Scan for the cell matching the given text and deliver its (x, y) coordinate at center. 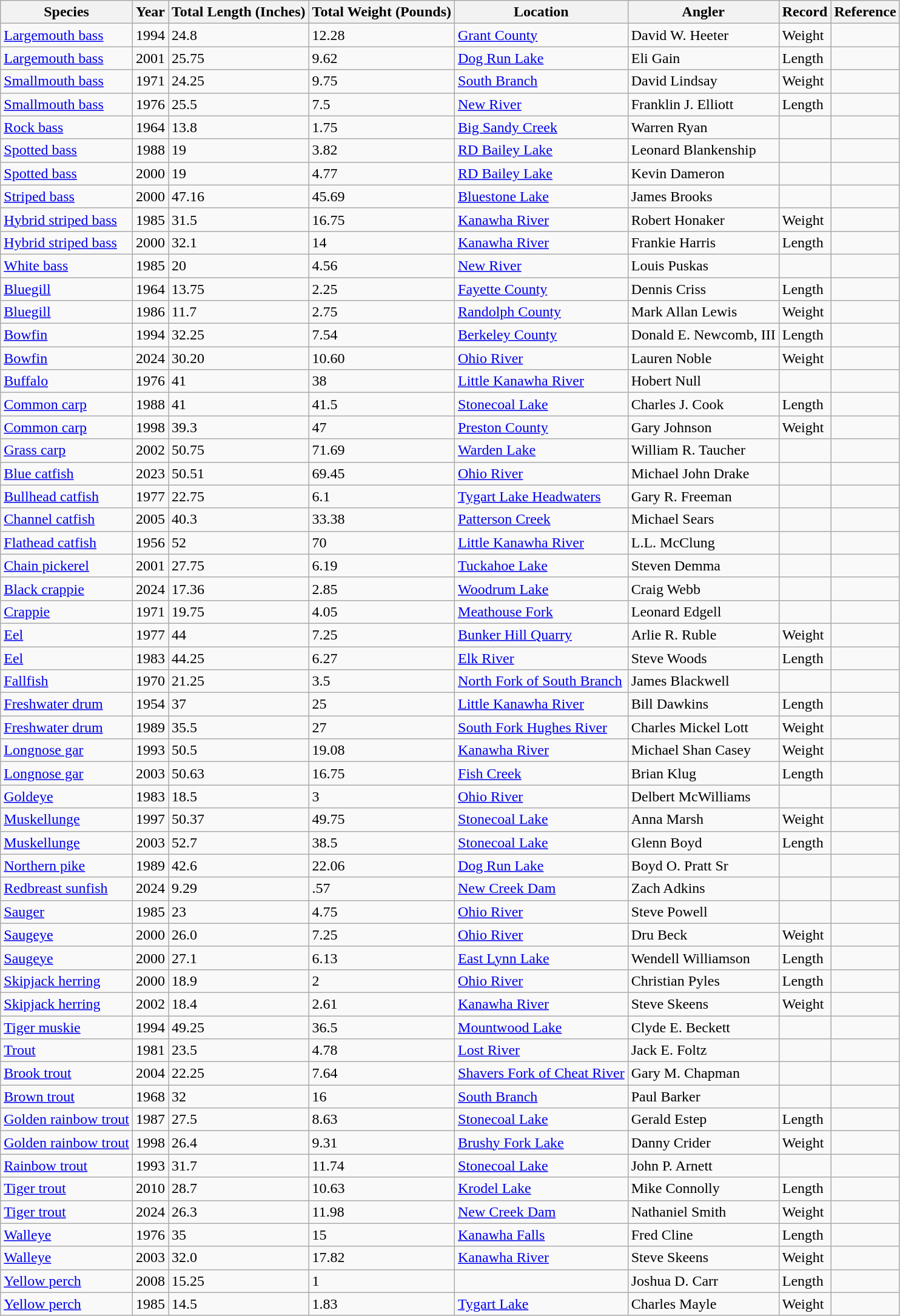
2004 (150, 1074)
9.75 (381, 81)
1.83 (381, 1304)
2010 (150, 1189)
22.75 (239, 496)
Mark Allan Lewis (704, 312)
42.6 (239, 866)
14 (381, 242)
L.L. McClung (704, 543)
Big Sandy Creek (542, 127)
9.29 (239, 889)
7.54 (381, 335)
17.82 (381, 1258)
Fish Creek (542, 773)
Glenn Boyd (704, 843)
32.1 (239, 242)
23 (239, 912)
33.38 (381, 519)
Wendell Williamson (704, 958)
1954 (150, 704)
3.82 (381, 150)
13.8 (239, 127)
39.3 (239, 427)
Mountwood Lake (542, 1027)
4.77 (381, 173)
7.64 (381, 1074)
White bass (67, 266)
Donald E. Newcomb, III (704, 335)
2.61 (381, 1004)
49.75 (381, 820)
50.63 (239, 773)
Tiger muskie (67, 1027)
4.75 (381, 912)
27.1 (239, 958)
6.13 (381, 958)
17.36 (239, 589)
Dennis Criss (704, 289)
Paul Barker (704, 1097)
31.7 (239, 1166)
Charles J. Cook (704, 404)
Lauren Noble (704, 358)
2.25 (381, 289)
Preston County (542, 427)
15.25 (239, 1281)
Berkeley County (542, 335)
2.85 (381, 589)
37 (239, 704)
James Blackwell (704, 681)
6.1 (381, 496)
Black crappie (67, 589)
Tygart Lake Headwaters (542, 496)
8.63 (381, 1120)
50.5 (239, 750)
Clyde E. Beckett (704, 1027)
47.16 (239, 196)
Sauger (67, 912)
6.19 (381, 566)
Arlie R. Ruble (704, 635)
Brushy Fork Lake (542, 1143)
Gary Johnson (704, 427)
Gary R. Freeman (704, 496)
Total Weight (Pounds) (381, 12)
70 (381, 543)
9.62 (381, 58)
Krodel Lake (542, 1189)
Patterson Creek (542, 519)
27.75 (239, 566)
Jack E. Foltz (704, 1050)
11.74 (381, 1166)
Location (542, 12)
30.20 (239, 358)
25 (381, 704)
4.56 (381, 266)
1956 (150, 543)
21.25 (239, 681)
Buffalo (67, 381)
Michael Shan Casey (704, 750)
Tuckahoe Lake (542, 566)
Craig Webb (704, 589)
Steve Powell (704, 912)
Grant County (542, 35)
Warden Lake (542, 450)
North Fork of South Branch (542, 681)
Fallfish (67, 681)
Striped bass (67, 196)
Flathead catfish (67, 543)
South Fork Hughes River (542, 727)
1 (381, 1281)
William R. Taucher (704, 450)
52 (239, 543)
Year (150, 12)
2008 (150, 1281)
32.0 (239, 1258)
2.75 (381, 312)
Fayette County (542, 289)
Kevin Dameron (704, 173)
David Lindsay (704, 81)
44 (239, 635)
Eli Gain (704, 58)
Elk River (542, 658)
20 (239, 266)
35.5 (239, 727)
Goldeye (67, 797)
Northern pike (67, 866)
Meathouse Fork (542, 612)
1.75 (381, 127)
.57 (381, 889)
27 (381, 727)
3.5 (381, 681)
26.3 (239, 1212)
10.60 (381, 358)
50.37 (239, 820)
2005 (150, 519)
32.25 (239, 335)
Bluestone Lake (542, 196)
4.78 (381, 1050)
10.63 (381, 1189)
Steve Woods (704, 658)
Grass carp (67, 450)
Frankie Harris (704, 242)
Steven Demma (704, 566)
Christian Pyles (704, 981)
John P. Arnett (704, 1166)
47 (381, 427)
28.7 (239, 1189)
Crappie (67, 612)
Dru Beck (704, 935)
Joshua D. Carr (704, 1281)
25.75 (239, 58)
Brown trout (67, 1097)
Louis Puskas (704, 266)
11.7 (239, 312)
Mike Connolly (704, 1189)
4.05 (381, 612)
2023 (150, 473)
7.5 (381, 104)
9.31 (381, 1143)
Boyd O. Pratt Sr (704, 866)
1981 (150, 1050)
Warren Ryan (704, 127)
Species (67, 12)
Nathaniel Smith (704, 1212)
24.8 (239, 35)
26.4 (239, 1143)
Lost River (542, 1050)
69.45 (381, 473)
Rainbow trout (67, 1166)
Bullhead catfish (67, 496)
Randolph County (542, 312)
Delbert McWilliams (704, 797)
22.25 (239, 1074)
Bunker Hill Quarry (542, 635)
2 (381, 981)
Reference (865, 12)
15 (381, 1235)
Blue catfish (67, 473)
Record (805, 12)
31.5 (239, 219)
1987 (150, 1120)
14.5 (239, 1304)
James Brooks (704, 196)
Charles Mayle (704, 1304)
Danny Crider (704, 1143)
24.25 (239, 81)
19.08 (381, 750)
18.5 (239, 797)
Channel catfish (67, 519)
49.25 (239, 1027)
David W. Heeter (704, 35)
Michael John Drake (704, 473)
11.98 (381, 1212)
Charles Mickel Lott (704, 727)
27.5 (239, 1120)
6.27 (381, 658)
Kanawha Falls (542, 1235)
38 (381, 381)
Chain pickerel (67, 566)
Anna Marsh (704, 820)
22.06 (381, 866)
Fred Cline (704, 1235)
19.75 (239, 612)
36.5 (381, 1027)
Gary M. Chapman (704, 1074)
Brian Klug (704, 773)
1997 (150, 820)
Redbreast sunfish (67, 889)
Total Length (Inches) (239, 12)
45.69 (381, 196)
Tygart Lake (542, 1304)
50.51 (239, 473)
40.3 (239, 519)
1968 (150, 1097)
71.69 (381, 450)
52.7 (239, 843)
Woodrum Lake (542, 589)
23.5 (239, 1050)
41.5 (381, 404)
Robert Honaker (704, 219)
50.75 (239, 450)
26.0 (239, 935)
Leonard Blankenship (704, 150)
12.28 (381, 35)
Bill Dawkins (704, 704)
38.5 (381, 843)
44.25 (239, 658)
13.75 (239, 289)
35 (239, 1235)
16 (381, 1097)
Leonard Edgell (704, 612)
Angler (704, 12)
Brook trout (67, 1074)
Franklin J. Elliott (704, 104)
Gerald Estep (704, 1120)
1986 (150, 312)
Michael Sears (704, 519)
32 (239, 1097)
Rock bass (67, 127)
25.5 (239, 104)
Trout (67, 1050)
Hobert Null (704, 381)
Zach Adkins (704, 889)
3 (381, 797)
Shavers Fork of Cheat River (542, 1074)
18.9 (239, 981)
East Lynn Lake (542, 958)
1970 (150, 681)
18.4 (239, 1004)
